Extract the (x, y) coordinate from the center of the cell holding the provided text.  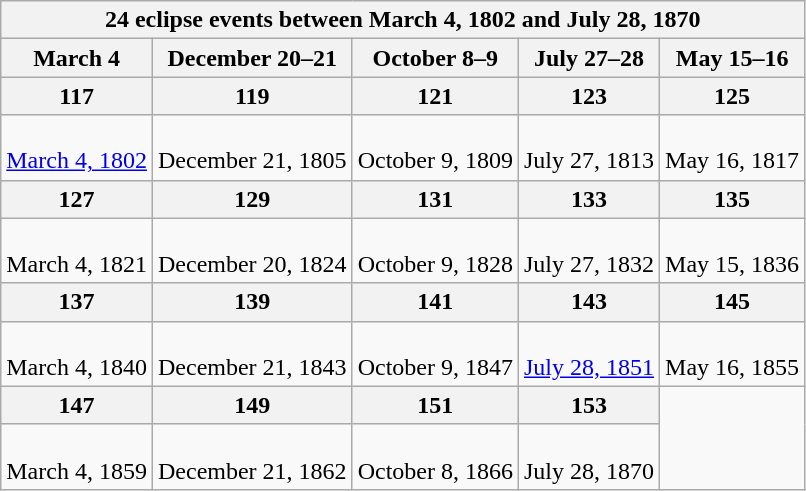
July 28, 1851 (588, 354)
151 (435, 405)
May 15, 1836 (732, 250)
October 9, 1828 (435, 250)
121 (435, 96)
March 4 (77, 58)
May 16, 1817 (732, 148)
119 (252, 96)
127 (77, 199)
117 (77, 96)
October 9, 1809 (435, 148)
July 27, 1832 (588, 250)
139 (252, 302)
May 15–16 (732, 58)
March 4, 1821 (77, 250)
December 21, 1862 (252, 456)
July 27, 1813 (588, 148)
133 (588, 199)
March 4, 1802 (77, 148)
October 8, 1866 (435, 456)
147 (77, 405)
December 20, 1824 (252, 250)
October 8–9 (435, 58)
129 (252, 199)
July 27–28 (588, 58)
149 (252, 405)
135 (732, 199)
145 (732, 302)
March 4, 1859 (77, 456)
24 eclipse events between March 4, 1802 and July 28, 1870 (403, 20)
123 (588, 96)
December 21, 1805 (252, 148)
May 16, 1855 (732, 354)
131 (435, 199)
153 (588, 405)
141 (435, 302)
137 (77, 302)
125 (732, 96)
July 28, 1870 (588, 456)
December 20–21 (252, 58)
March 4, 1840 (77, 354)
143 (588, 302)
October 9, 1847 (435, 354)
December 21, 1843 (252, 354)
